For the text-containing cell, return its midpoint in [x, y] coordinate format. 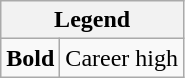
Career high [122, 58]
Legend [92, 20]
Bold [30, 58]
